Capture the cell that displays the provided text and extract its [X, Y] central coordinate. 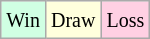
Draw [72, 20]
Loss [126, 20]
Win [24, 20]
